Return [X, Y] of the center of cell containing provided text 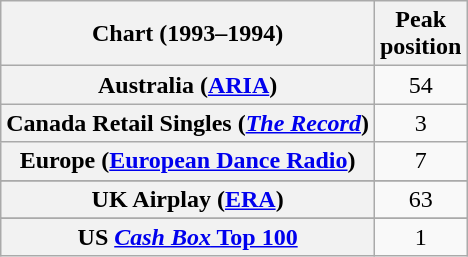
Canada Retail Singles (The Record) [188, 123]
1 [420, 237]
63 [420, 199]
7 [420, 161]
UK Airplay (ERA) [188, 199]
Australia (ARIA) [188, 85]
54 [420, 85]
3 [420, 123]
Peakposition [420, 34]
Europe (European Dance Radio) [188, 161]
Chart (1993–1994) [188, 34]
US Cash Box Top 100 [188, 237]
